From the cell containing the given text, extract its center point as [X, Y] coordinate. 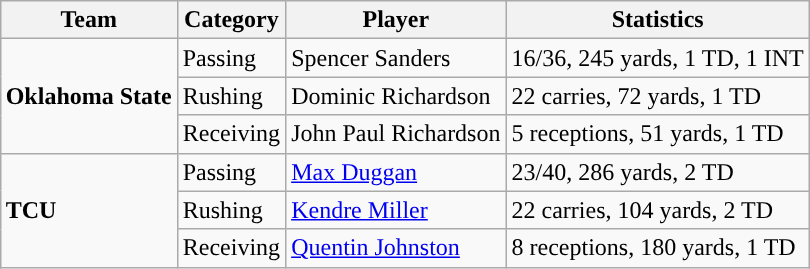
22 carries, 104 yards, 2 TD [658, 210]
Kendre Miller [396, 210]
John Paul Richardson [396, 134]
23/40, 286 yards, 2 TD [658, 172]
Category [231, 20]
Player [396, 20]
TCU [88, 210]
5 receptions, 51 yards, 1 TD [658, 134]
Max Duggan [396, 172]
Quentin Johnston [396, 248]
Statistics [658, 20]
Spencer Sanders [396, 58]
Dominic Richardson [396, 96]
22 carries, 72 yards, 1 TD [658, 96]
Team [88, 20]
16/36, 245 yards, 1 TD, 1 INT [658, 58]
8 receptions, 180 yards, 1 TD [658, 248]
Oklahoma State [88, 96]
